Extract the (x, y) coordinate from the center of the cell holding the provided text.  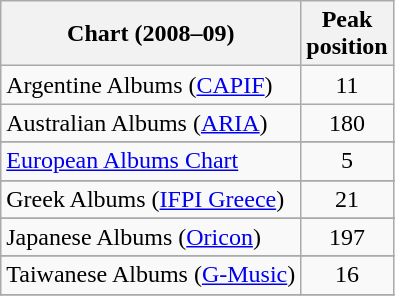
Chart (2008–09) (151, 34)
Taiwanese Albums (G-Music) (151, 275)
Greek Albums (IFPI Greece) (151, 199)
Argentine Albums (CAPIF) (151, 85)
180 (347, 123)
European Albums Chart (151, 161)
11 (347, 85)
Australian Albums (ARIA) (151, 123)
16 (347, 275)
21 (347, 199)
Peakposition (347, 34)
197 (347, 237)
Japanese Albums (Oricon) (151, 237)
5 (347, 161)
